Extract the (X, Y) coordinate from the center of the cell holding the provided text.  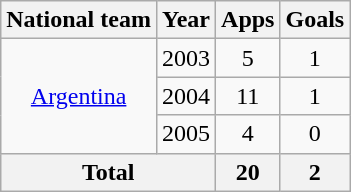
Apps (248, 20)
Total (108, 172)
2005 (186, 134)
20 (248, 172)
2004 (186, 96)
National team (79, 20)
0 (315, 134)
2 (315, 172)
2003 (186, 58)
5 (248, 58)
Goals (315, 20)
Year (186, 20)
4 (248, 134)
Argentina (79, 96)
11 (248, 96)
